Pinpoint the cell where the given text exists, returning its [x, y] midpoint coordinate. 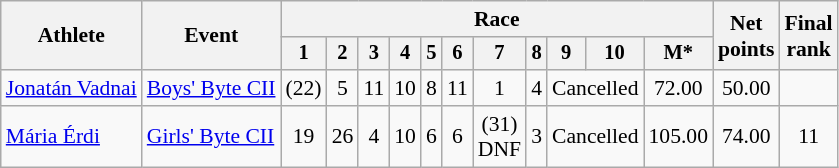
105.00 [678, 136]
2 [343, 54]
Boys' Byte CII [212, 88]
(31)DNF [500, 136]
50.00 [746, 88]
(22) [304, 88]
Netpoints [746, 36]
Girls' Byte CII [212, 136]
M* [678, 54]
Final rank [809, 36]
Event [212, 36]
Jonatán Vadnai [72, 88]
19 [304, 136]
Athlete [72, 36]
Mária Érdi [72, 136]
74.00 [746, 136]
Race [497, 19]
7 [500, 54]
72.00 [678, 88]
9 [566, 54]
26 [343, 136]
